Pinpoint the cell where the given text exists, returning its (x, y) midpoint coordinate. 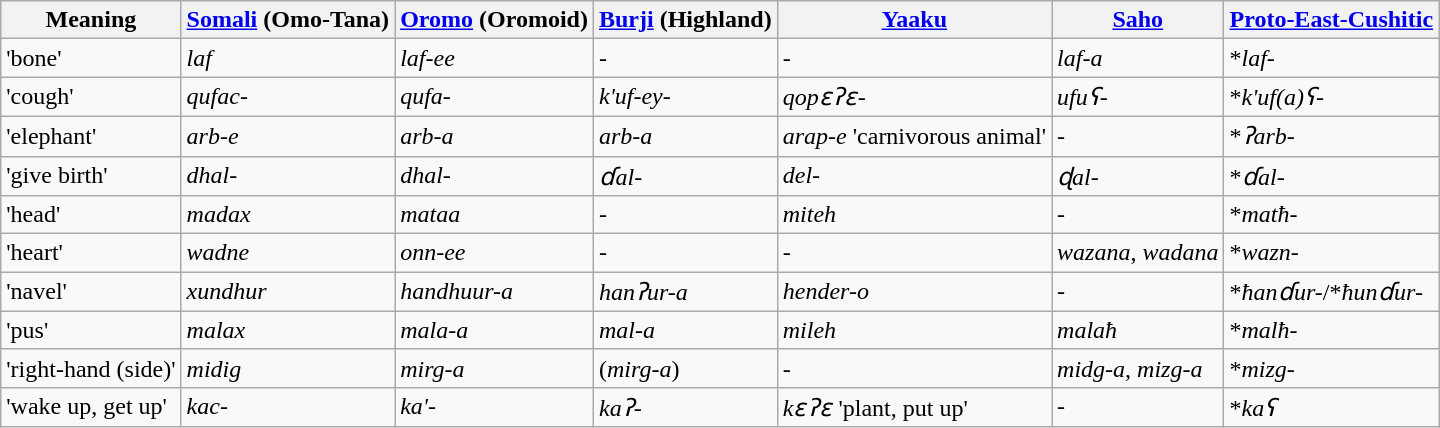
*kaʕ (1332, 407)
qopɛʔɛ- (914, 97)
'heart' (91, 253)
kac- (288, 407)
miteh (914, 215)
Somali (Omo-Tana) (288, 20)
laf-ee (494, 58)
Yaaku (914, 20)
*laf- (1332, 58)
del- (914, 176)
*k'uf(a)ʕ- (1332, 97)
*ʔarb- (1332, 136)
malax (288, 330)
midig (288, 368)
xundhur (288, 292)
*matħ- (1332, 215)
Saho (1138, 20)
wazana, wadana (1138, 253)
'cough' (91, 97)
kaʔ- (685, 407)
ɗal- (685, 176)
Proto-East-Cushitic (1332, 20)
mataa (494, 215)
malaħ (1138, 330)
ufuʕ- (1138, 97)
'head' (91, 215)
Oromo (Oromoid) (494, 20)
qufa- (494, 97)
*ħanɗur-/*ħunɗur- (1332, 292)
'bone' (91, 58)
laf (288, 58)
arb-e (288, 136)
*ɗal- (1332, 176)
laf-a (1138, 58)
midg-a, mizg-a (1138, 368)
mal-a (685, 330)
*wazn- (1332, 253)
*malħ- (1332, 330)
'pus' (91, 330)
'wake up, get up' (91, 407)
'give birth' (91, 176)
madax (288, 215)
Burji (Highland) (685, 20)
ɖal- (1138, 176)
onn-ee (494, 253)
'navel' (91, 292)
mala-a (494, 330)
hender-o (914, 292)
mileh (914, 330)
*mizg- (1332, 368)
k'uf-ey- (685, 97)
arap-e 'carnivorous animal' (914, 136)
Meaning (91, 20)
(mirg-a) (685, 368)
'elephant' (91, 136)
qufac- (288, 97)
ka'- (494, 407)
wadne (288, 253)
hanʔur-a (685, 292)
'right-hand (side)' (91, 368)
kɛʔɛ 'plant, put up' (914, 407)
handhuur-a (494, 292)
mirg-a (494, 368)
